Identify which cell holds the provided text, then report its [x, y] central coordinate. 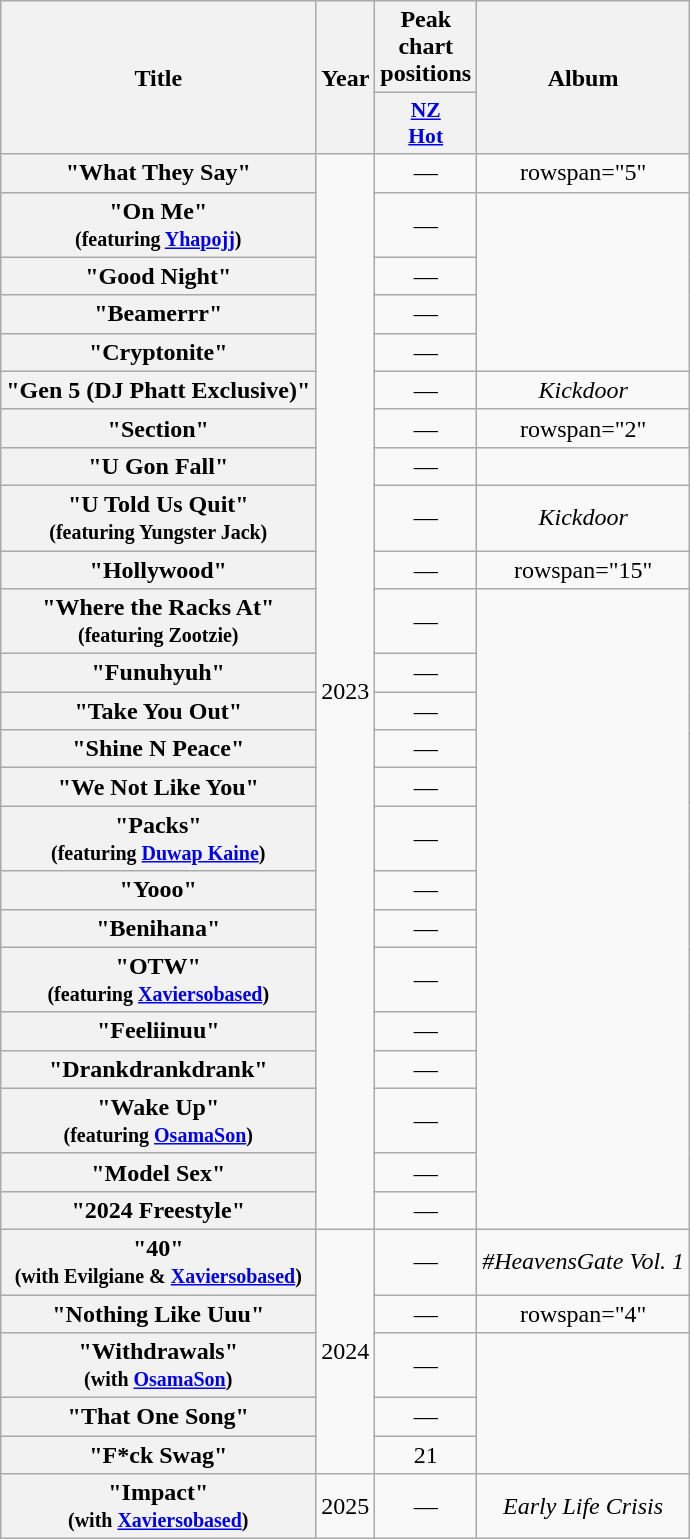
"Section" [158, 428]
"Benihana" [158, 928]
"Cryptonite" [158, 352]
2024 [346, 1351]
"U Told Us Quit"(featuring Yungster Jack) [158, 518]
"Model Sex" [158, 1172]
"Gen 5 (DJ Phatt Exclusive)" [158, 390]
"Beamerrr" [158, 314]
"What They Say" [158, 173]
"Yooo" [158, 890]
"We Not Like You" [158, 787]
21 [426, 1455]
NZHot [426, 124]
"40"(with Evilgiane & Xaviersobased) [158, 1262]
"Funuhyuh" [158, 673]
2023 [346, 692]
"Take You Out" [158, 711]
"Hollywood" [158, 569]
"Impact"(with Xaviersobased) [158, 1506]
Early Life Crisis [584, 1506]
"OTW"(featuring Xaviersobased) [158, 980]
rowspan="15" [584, 569]
"Feeliinuu" [158, 1031]
"Good Night" [158, 276]
#HeavensGate Vol. 1 [584, 1262]
Peak chart positions [426, 47]
"Where the Racks At"(featuring Zootzie) [158, 622]
rowspan="5" [584, 173]
Album [584, 78]
rowspan="4" [584, 1313]
rowspan="2" [584, 428]
"On Me"(featuring Yhapojj) [158, 224]
"Shine N Peace" [158, 749]
"2024 Freestyle" [158, 1210]
"Wake Up"(featuring OsamaSon) [158, 1120]
Year [346, 78]
"F*ck Swag" [158, 1455]
"Drankdrankdrank" [158, 1069]
"Withdrawals"(with OsamaSon) [158, 1366]
"U Gon Fall" [158, 466]
"Nothing Like Uuu" [158, 1313]
"That One Song" [158, 1417]
"Packs"(featuring Duwap Kaine) [158, 838]
2025 [346, 1506]
Title [158, 78]
